Pinpoint the cell where the given text exists, returning its [x, y] midpoint coordinate. 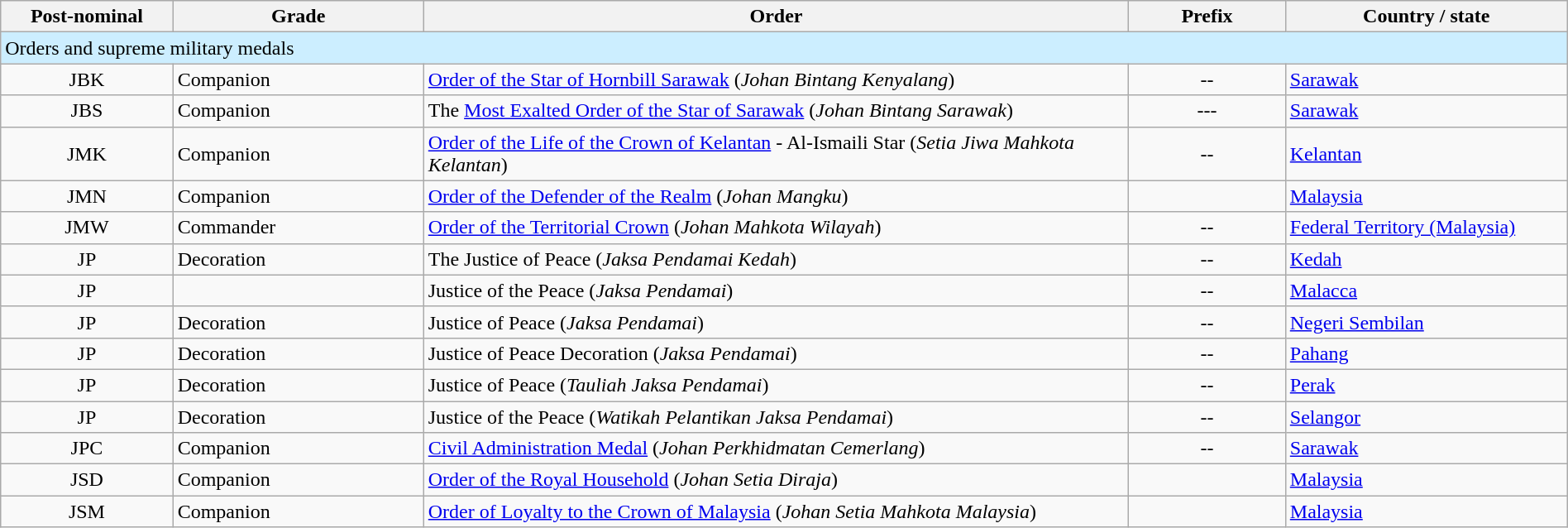
Negeri Sembilan [1426, 322]
JSM [87, 511]
JSD [87, 480]
Order of the Defender of the Realm (Johan Mangku) [776, 196]
--- [1207, 111]
Commander [298, 228]
JBK [87, 79]
Orders and supreme military medals [784, 48]
JMK [87, 154]
Perak [1426, 385]
Post-nominal [87, 17]
JMW [87, 228]
Justice of the Peace (Watikah Pelantikan Jaksa Pendamai) [776, 416]
Kedah [1426, 259]
Federal Territory (Malaysia) [1426, 228]
Order of the Territorial Crown (Johan Mahkota Wilayah) [776, 228]
Pahang [1426, 353]
Order of the Royal Household (Johan Setia Diraja) [776, 480]
Civil Administration Medal (Johan Perkhidmatan Cemerlang) [776, 449]
Justice of Peace Decoration (Jaksa Pendamai) [776, 353]
JMN [87, 196]
Order of the Star of Hornbill Sarawak (Johan Bintang Kenyalang) [776, 79]
Grade [298, 17]
Justice of the Peace (Jaksa Pendamai) [776, 290]
The Justice of Peace (Jaksa Pendamai Kedah) [776, 259]
Malacca [1426, 290]
Country / state [1426, 17]
Order of Loyalty to the Crown of Malaysia (Johan Setia Mahkota Malaysia) [776, 511]
Justice of Peace (Tauliah Jaksa Pendamai) [776, 385]
Justice of Peace (Jaksa Pendamai) [776, 322]
Order of the Life of the Crown of Kelantan - Al-Ismaili Star (Setia Jiwa Mahkota Kelantan) [776, 154]
Selangor [1426, 416]
JPC [87, 449]
JBS [87, 111]
Prefix [1207, 17]
The Most Exalted Order of the Star of Sarawak (Johan Bintang Sarawak) [776, 111]
Kelantan [1426, 154]
Order [776, 17]
